For the text-containing cell, return its midpoint in [x, y] coordinate format. 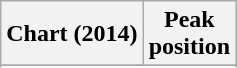
Peakposition [189, 34]
Chart (2014) [72, 34]
